Identify which cell holds the provided text, then report its (x, y) central coordinate. 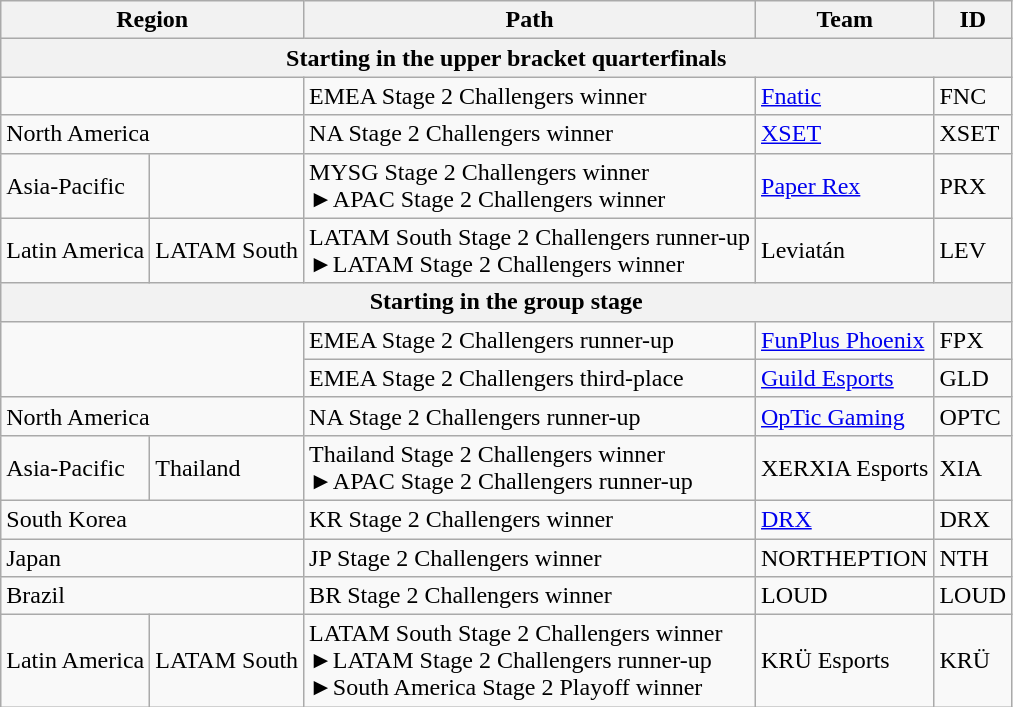
Guild Esports (845, 378)
LATAM South Stage 2 Challengers runner-up►LATAM Stage 2 Challengers winner (530, 250)
EMEA Stage 2 Challengers third-place (530, 378)
KR Stage 2 Challengers winner (530, 519)
ID (973, 20)
NTH (973, 557)
KRÜ Esports (845, 661)
Paper Rex (845, 186)
LATAM South Stage 2 Challengers winner►LATAM Stage 2 Challengers runner-up►South America Stage 2 Playoff winner (530, 661)
BR Stage 2 Challengers winner (530, 596)
XIA (973, 468)
KRÜ (973, 661)
Brazil (152, 596)
Starting in the upper bracket quarterfinals (506, 58)
Region (152, 20)
Japan (152, 557)
LEV (973, 250)
JP Stage 2 Challengers winner (530, 557)
FPX (973, 340)
OpTic Gaming (845, 416)
Leviatán (845, 250)
Fnatic (845, 96)
Thailand Stage 2 Challengers winner►APAC Stage 2 Challengers runner-up (530, 468)
Path (530, 20)
Starting in the group stage (506, 302)
OPTC (973, 416)
Thailand (227, 468)
PRX (973, 186)
MYSG Stage 2 Challengers winner►APAC Stage 2 Challengers winner (530, 186)
NA Stage 2 Challengers winner (530, 134)
NORTHEPTION (845, 557)
EMEA Stage 2 Challengers runner-up (530, 340)
XERXIA Esports (845, 468)
FNC (973, 96)
FunPlus Phoenix (845, 340)
South Korea (152, 519)
GLD (973, 378)
NA Stage 2 Challengers runner-up (530, 416)
EMEA Stage 2 Challengers winner (530, 96)
Team (845, 20)
